Identify which cell holds the provided text, then report its [X, Y] central coordinate. 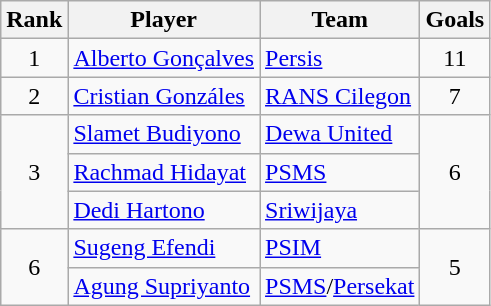
2 [34, 96]
PSMS [340, 172]
Dewa United [340, 134]
Rachmad Hidayat [164, 172]
Sriwijaya [340, 210]
PSIM [340, 248]
Team [340, 20]
Sugeng Efendi [164, 248]
5 [455, 267]
7 [455, 96]
Dedi Hartono [164, 210]
Agung Supriyanto [164, 286]
Goals [455, 20]
Rank [34, 20]
Player [164, 20]
Persis [340, 58]
Cristian Gonzáles [164, 96]
1 [34, 58]
Slamet Budiyono [164, 134]
Alberto Gonçalves [164, 58]
RANS Cilegon [340, 96]
PSMS/Persekat [340, 286]
11 [455, 58]
3 [34, 172]
